Identify which cell holds the provided text, then report its (x, y) central coordinate. 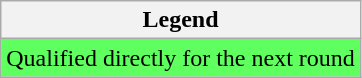
Legend (181, 20)
Qualified directly for the next round (181, 58)
